Pinpoint the cell where the given text exists, returning its (x, y) midpoint coordinate. 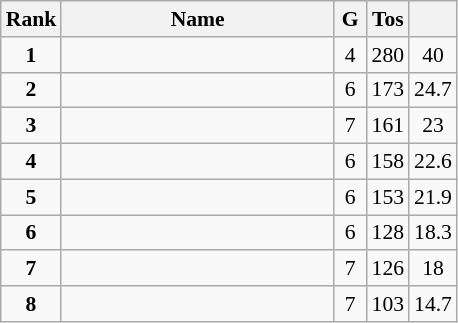
1 (32, 55)
158 (388, 162)
22.6 (433, 162)
40 (433, 55)
Name (198, 19)
161 (388, 126)
153 (388, 197)
18 (433, 269)
14.7 (433, 304)
23 (433, 126)
103 (388, 304)
G (350, 19)
2 (32, 90)
5 (32, 197)
126 (388, 269)
Tos (388, 19)
21.9 (433, 197)
8 (32, 304)
18.3 (433, 233)
Rank (32, 19)
24.7 (433, 90)
3 (32, 126)
128 (388, 233)
280 (388, 55)
173 (388, 90)
